For the text-containing cell, return its midpoint in (x, y) coordinate format. 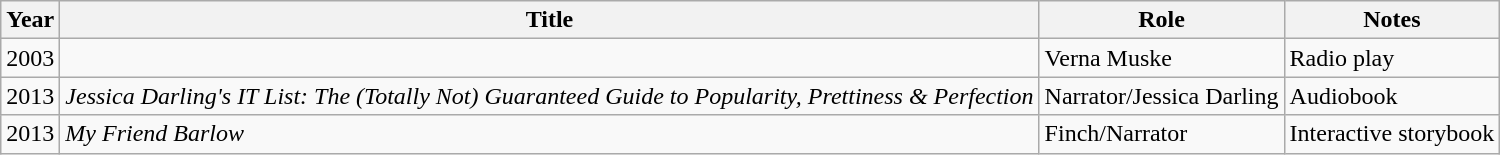
Role (1162, 20)
Title (550, 20)
My Friend Barlow (550, 134)
Interactive storybook (1392, 134)
Jessica Darling's IT List: The (Totally Not) Guaranteed Guide to Popularity, Prettiness & Perfection (550, 96)
Year (30, 20)
Audiobook (1392, 96)
2003 (30, 58)
Verna Muske (1162, 58)
Narrator/Jessica Darling (1162, 96)
Radio play (1392, 58)
Finch/Narrator (1162, 134)
Notes (1392, 20)
